Locate the cell with the specified text and output its [x, y] center coordinate. 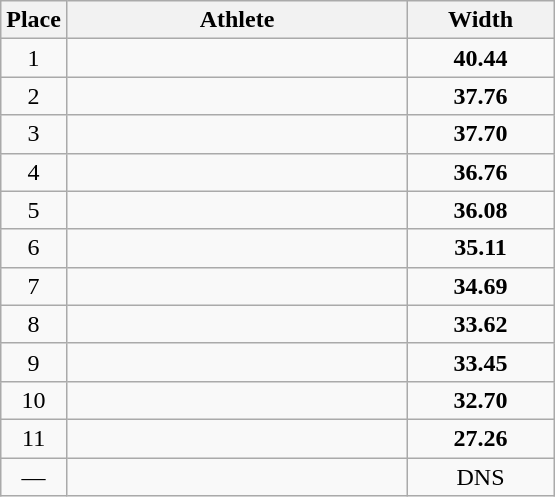
6 [34, 248]
DNS [481, 477]
7 [34, 286]
32.70 [481, 400]
3 [34, 134]
9 [34, 362]
10 [34, 400]
33.62 [481, 324]
33.45 [481, 362]
8 [34, 324]
37.76 [481, 96]
37.70 [481, 134]
5 [34, 210]
36.08 [481, 210]
Place [34, 20]
36.76 [481, 172]
35.11 [481, 248]
Width [481, 20]
— [34, 477]
34.69 [481, 286]
4 [34, 172]
1 [34, 58]
40.44 [481, 58]
11 [34, 438]
Athlete [236, 20]
2 [34, 96]
27.26 [481, 438]
